Find where the given text appears and provide that cell's center as [x, y] coordinate. 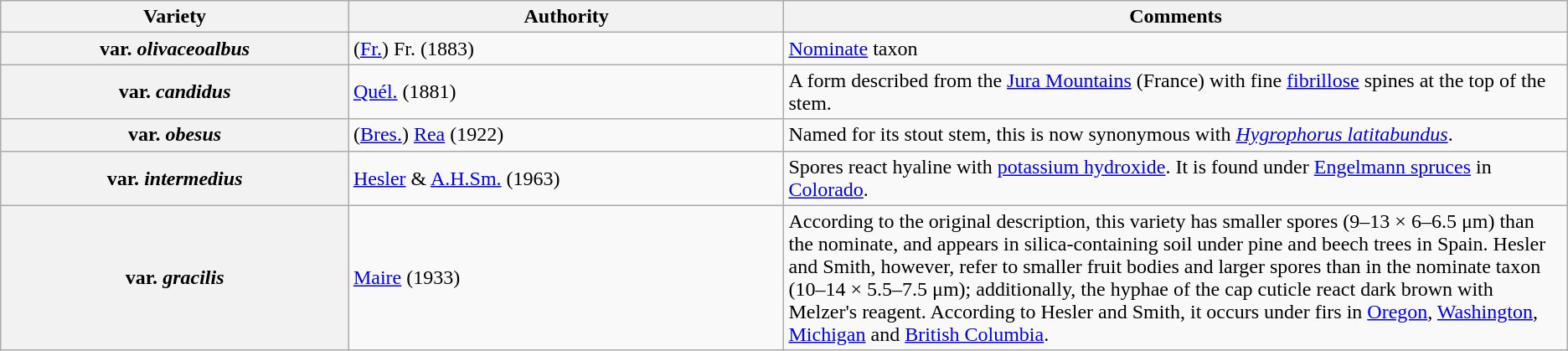
Authority [566, 17]
var. intermedius [175, 178]
(Fr.) Fr. (1883) [566, 49]
var. obesus [175, 135]
(Bres.) Rea (1922) [566, 135]
Hesler & A.H.Sm. (1963) [566, 178]
Comments [1176, 17]
var. olivaceoalbus [175, 49]
A form described from the Jura Mountains (France) with fine fibrillose spines at the top of the stem. [1176, 92]
Spores react hyaline with potassium hydroxide. It is found under Engelmann spruces in Colorado. [1176, 178]
Nominate taxon [1176, 49]
Maire (1933) [566, 278]
Variety [175, 17]
Named for its stout stem, this is now synonymous with Hygrophorus latitabundus. [1176, 135]
var. candidus [175, 92]
Quél. (1881) [566, 92]
var. gracilis [175, 278]
